Search for the cell housing the specified text and yield its [x, y] center coordinate. 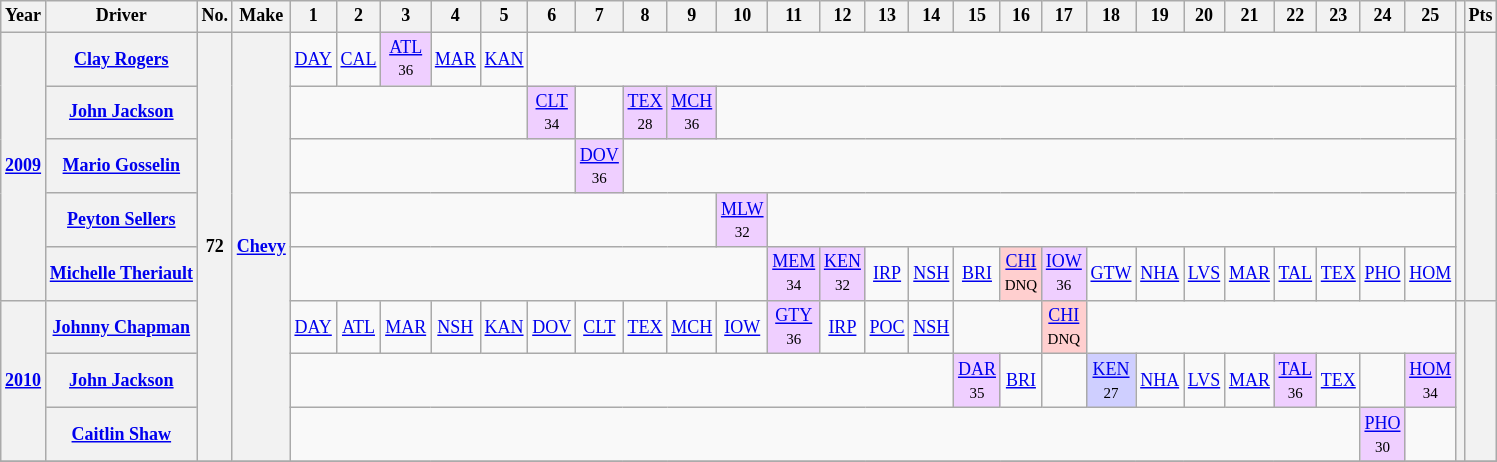
4 [455, 16]
MLW32 [742, 220]
CLT34 [552, 113]
Year [24, 16]
25 [1430, 16]
16 [1020, 16]
CLT [600, 327]
14 [932, 16]
12 [843, 16]
ATL [358, 327]
Pts [1480, 16]
Michelle Theriault [121, 274]
17 [1064, 16]
2 [358, 16]
DOV36 [600, 166]
Johnny Chapman [121, 327]
13 [887, 16]
20 [1204, 16]
11 [794, 16]
Chevy [261, 246]
18 [1111, 16]
Clay Rogers [121, 59]
HOM34 [1430, 381]
ATL36 [406, 59]
22 [1295, 16]
HOM [1430, 274]
Caitlin Shaw [121, 435]
POC [887, 327]
15 [978, 16]
9 [692, 16]
No. [214, 16]
KEN27 [1111, 381]
2009 [24, 166]
DOV [552, 327]
GTW [1111, 274]
10 [742, 16]
MEM34 [794, 274]
72 [214, 246]
IOW [742, 327]
MCH36 [692, 113]
Driver [121, 16]
8 [645, 16]
IOW36 [1064, 274]
2010 [24, 380]
TEX28 [645, 113]
3 [406, 16]
Mario Gosselin [121, 166]
MCH [692, 327]
GTY36 [794, 327]
Make [261, 16]
DAR35 [978, 381]
21 [1250, 16]
1 [313, 16]
Peyton Sellers [121, 220]
5 [504, 16]
24 [1382, 16]
7 [600, 16]
PHO30 [1382, 435]
TAL [1295, 274]
KEN32 [843, 274]
TAL36 [1295, 381]
6 [552, 16]
23 [1338, 16]
PHO [1382, 274]
CAL [358, 59]
19 [1160, 16]
